Determine the (x, y) coordinate at the center of the cell enclosing the given text.  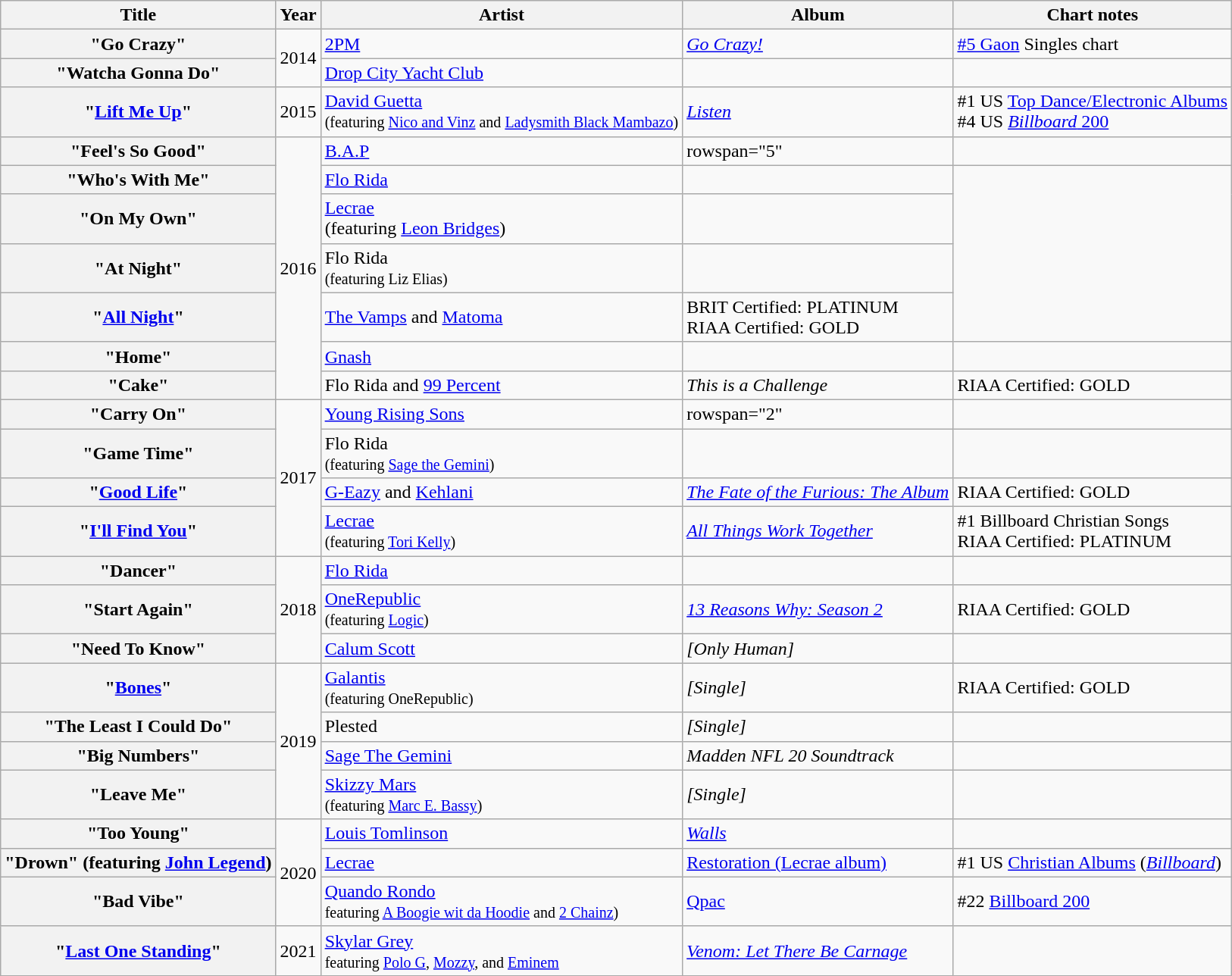
#1 US Christian Albums (Billboard) (1093, 862)
#1 Billboard Christian Songs RIAA Certified: PLATINUM (1093, 532)
Restoration (Lecrae album) (818, 862)
Title (138, 15)
"Carry On" (138, 414)
"Last One Standing" (138, 950)
The Fate of the Furious: The Album (818, 493)
2017 (299, 477)
Lecrae(featuring Leon Bridges) (502, 218)
Year (299, 15)
"Go Crazy" (138, 44)
2020 (299, 873)
"All Night" (138, 317)
"Leave Me" (138, 794)
B.A.P (502, 151)
OneRepublic(featuring Logic) (502, 609)
rowspan="2" (818, 414)
Calum Scott (502, 649)
Drop City Yacht Club (502, 73)
#22 Billboard 200 (1093, 902)
Lecrae(featuring Tori Kelly) (502, 532)
Gnash (502, 356)
#5 Gaon Singles chart (1093, 44)
Galantis(featuring OneRepublic) (502, 688)
rowspan="5" (818, 151)
"Feel's So Good" (138, 151)
2021 (299, 950)
"I'll Find You" (138, 532)
"Good Life" (138, 493)
"Need To Know" (138, 649)
"Who's With Me" (138, 180)
"Start Again" (138, 609)
2019 (299, 741)
Plested (502, 727)
"Lift Me Up" (138, 112)
Sage The Gemini (502, 755)
G-Eazy and Kehlani (502, 493)
All Things Work Together (818, 532)
"Game Time" (138, 453)
"Cake" (138, 385)
"Watcha Gonna Do" (138, 73)
Skylar Grey featuring Polo G, Mozzy, and Eminem (502, 950)
Walls (818, 834)
Flo Rida(featuring Sage the Gemini) (502, 453)
"On My Own" (138, 218)
Artist (502, 15)
Chart notes (1093, 15)
"At Night" (138, 268)
Skizzy Mars(featuring Marc E. Bassy) (502, 794)
Album (818, 15)
"Bones" (138, 688)
"Home" (138, 356)
Lecrae (502, 862)
Madden NFL 20 Soundtrack (818, 755)
"Drown" (featuring John Legend) (138, 862)
2014 (299, 58)
Qpac (818, 902)
"The Least I Could Do" (138, 727)
"Big Numbers" (138, 755)
#1 US Top Dance/Electronic Albums#4 US Billboard 200 (1093, 112)
13 Reasons Why: Season 2 (818, 609)
2015 (299, 112)
"Bad Vibe" (138, 902)
David Guetta(featuring Nico and Vinz and Ladysmith Black Mambazo) (502, 112)
"Too Young" (138, 834)
Venom: Let There Be Carnage (818, 950)
Quando Rondo featuring A Boogie wit da Hoodie and 2 Chainz) (502, 902)
The Vamps and Matoma (502, 317)
Flo Rida and 99 Percent (502, 385)
Go Crazy! (818, 44)
Young Rising Sons (502, 414)
Flo Rida(featuring Liz Elias) (502, 268)
[Only Human] (818, 649)
This is a Challenge (818, 385)
Listen (818, 112)
2016 (299, 268)
"Dancer" (138, 571)
2PM (502, 44)
2018 (299, 609)
BRIT Certified: PLATINUMRIAA Certified: GOLD (818, 317)
Louis Tomlinson (502, 834)
